Scan for the cell matching the given text and deliver its (X, Y) coordinate at center. 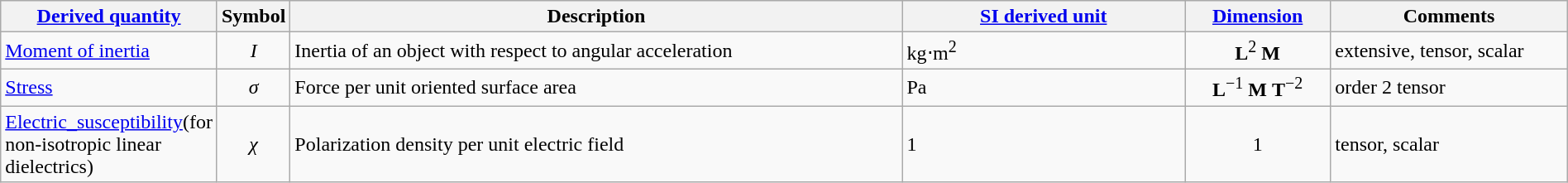
Inertia of an object with respect to angular acceleration (596, 51)
tensor, scalar (1449, 144)
Pa (1044, 88)
σ (253, 88)
SI derived unit (1044, 17)
Moment of inertia (109, 51)
kg⋅m2 (1044, 51)
Comments (1449, 17)
χ (253, 144)
L2 M (1257, 51)
Electric_susceptibility(for non-isotropic linear dielectrics) (109, 144)
Stress (109, 88)
Symbol (253, 17)
Dimension (1257, 17)
Polarization density per unit electric field (596, 144)
Force per unit oriented surface area (596, 88)
L−1 M T−2 (1257, 88)
Description (596, 17)
I (253, 51)
Derived quantity (109, 17)
extensive, tensor, scalar (1449, 51)
order 2 tensor (1449, 88)
